Determine the [x, y] coordinate at the center of the cell enclosing the given text.  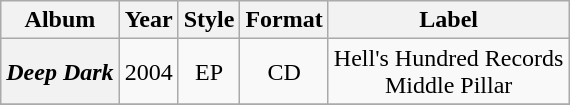
2004 [148, 72]
EP [209, 72]
CD [284, 72]
Deep Dark [60, 72]
Format [284, 20]
Style [209, 20]
Label [448, 20]
Year [148, 20]
Hell's Hundred Records Middle Pillar [448, 72]
Album [60, 20]
